Identify which cell holds the provided text, then report its [X, Y] central coordinate. 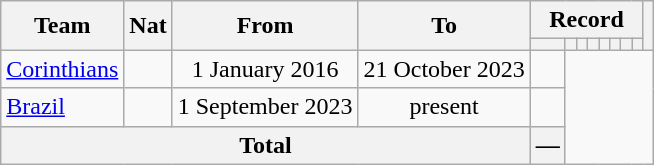
— [548, 145]
Nat [148, 26]
1 September 2023 [265, 107]
Brazil [62, 107]
To [444, 26]
From [265, 26]
Record [586, 20]
1 January 2016 [265, 69]
Corinthians [62, 69]
21 October 2023 [444, 69]
Total [266, 145]
Team [62, 26]
present [444, 107]
